Output the (x, y) coordinate of the center of the cell containing the given text.  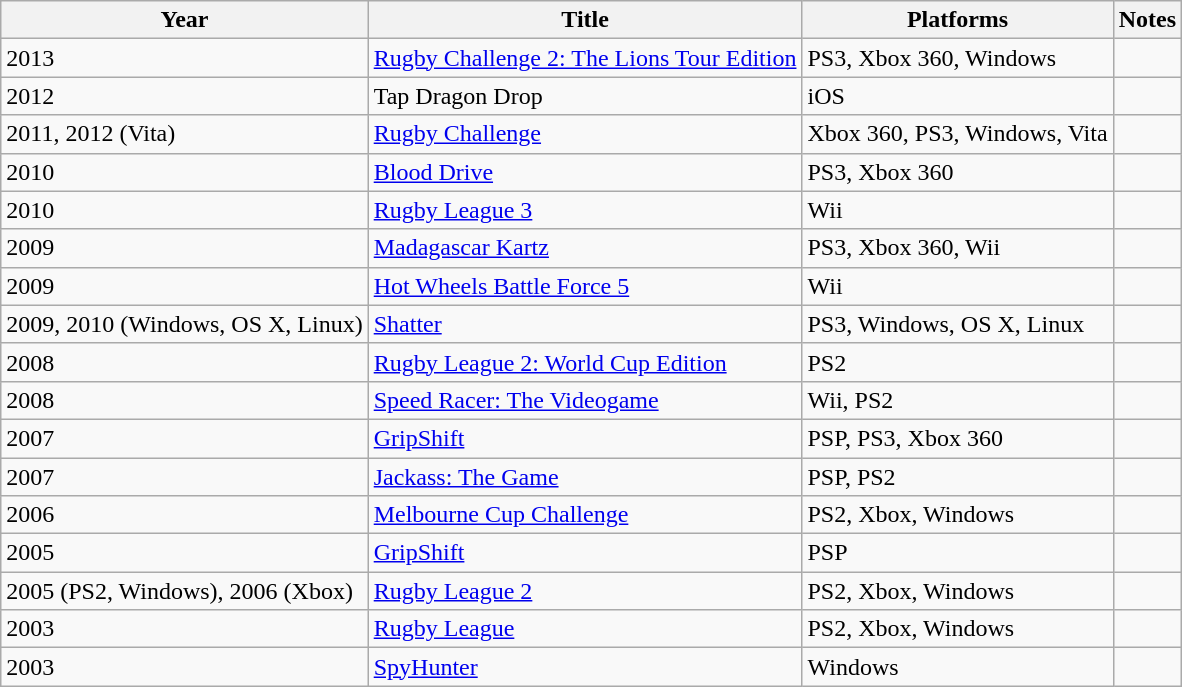
2005 (184, 553)
PSP (958, 553)
2006 (184, 515)
Rugby League (585, 629)
Melbourne Cup Challenge (585, 515)
Notes (1147, 20)
Rugby League 2: World Cup Edition (585, 362)
PSP, PS3, Xbox 360 (958, 438)
PSP, PS2 (958, 477)
Rugby Challenge (585, 134)
iOS (958, 96)
PS3, Windows, OS X, Linux (958, 324)
PS3, Xbox 360 (958, 172)
Year (184, 20)
Rugby League 3 (585, 210)
Rugby League 2 (585, 591)
SpyHunter (585, 667)
Tap Dragon Drop (585, 96)
2012 (184, 96)
2011, 2012 (Vita) (184, 134)
Jackass: The Game (585, 477)
Shatter (585, 324)
Speed Racer: The Videogame (585, 400)
Rugby Challenge 2: The Lions Tour Edition (585, 58)
PS3, Xbox 360, Wii (958, 248)
Hot Wheels Battle Force 5 (585, 286)
Wii, PS2 (958, 400)
Title (585, 20)
Platforms (958, 20)
2005 (PS2, Windows), 2006 (Xbox) (184, 591)
PS3, Xbox 360, Windows (958, 58)
Blood Drive (585, 172)
Windows (958, 667)
Madagascar Kartz (585, 248)
2009, 2010 (Windows, OS X, Linux) (184, 324)
PS2 (958, 362)
2013 (184, 58)
Xbox 360, PS3, Windows, Vita (958, 134)
